For the text-containing cell, return its midpoint in (X, Y) coordinate format. 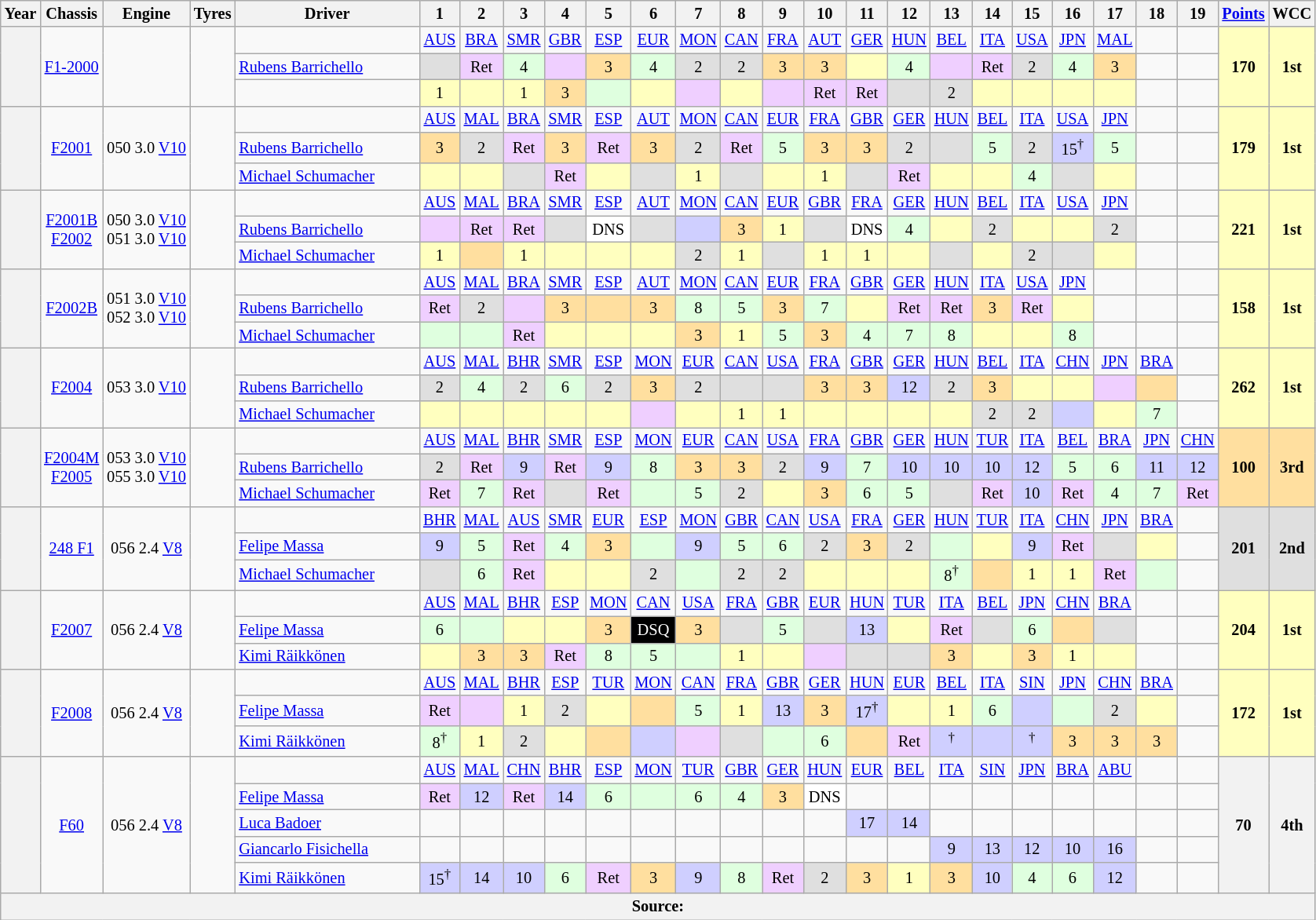
Source: (658, 906)
70 (1244, 825)
Chassis (71, 13)
100 (1244, 466)
051 3.0 V10052 3.0 V10 (146, 308)
4th (1292, 825)
F2008 (71, 713)
2nd (1292, 548)
F2001 (71, 148)
248 F1 (71, 548)
Engine (146, 13)
204 (1244, 630)
053 3.0 V10 (146, 388)
F2004 (71, 388)
050 3.0 V10051 3.0 V10 (146, 229)
17† (867, 711)
050 3.0 V10 (146, 148)
Giancarlo Fisichella (327, 849)
Points (1244, 13)
Year (20, 13)
221 (1244, 229)
201 (1244, 548)
F2001BF2002 (71, 229)
F60 (71, 825)
ABU (1115, 770)
F1-2000 (71, 66)
053 3.0 V10055 3.0 V10 (146, 466)
262 (1244, 388)
Luca Badoer (327, 823)
179 (1244, 148)
WCC (1292, 13)
F2002B (71, 308)
F2004MF2005 (71, 466)
Tyres (213, 13)
18 (1157, 13)
3rd (1292, 466)
DSQ (653, 630)
19 (1198, 13)
15 (1032, 13)
Driver (327, 13)
172 (1244, 713)
F2007 (71, 630)
170 (1244, 66)
158 (1244, 308)
